Extract the (x, y) coordinate from the center of the cell holding the provided text.  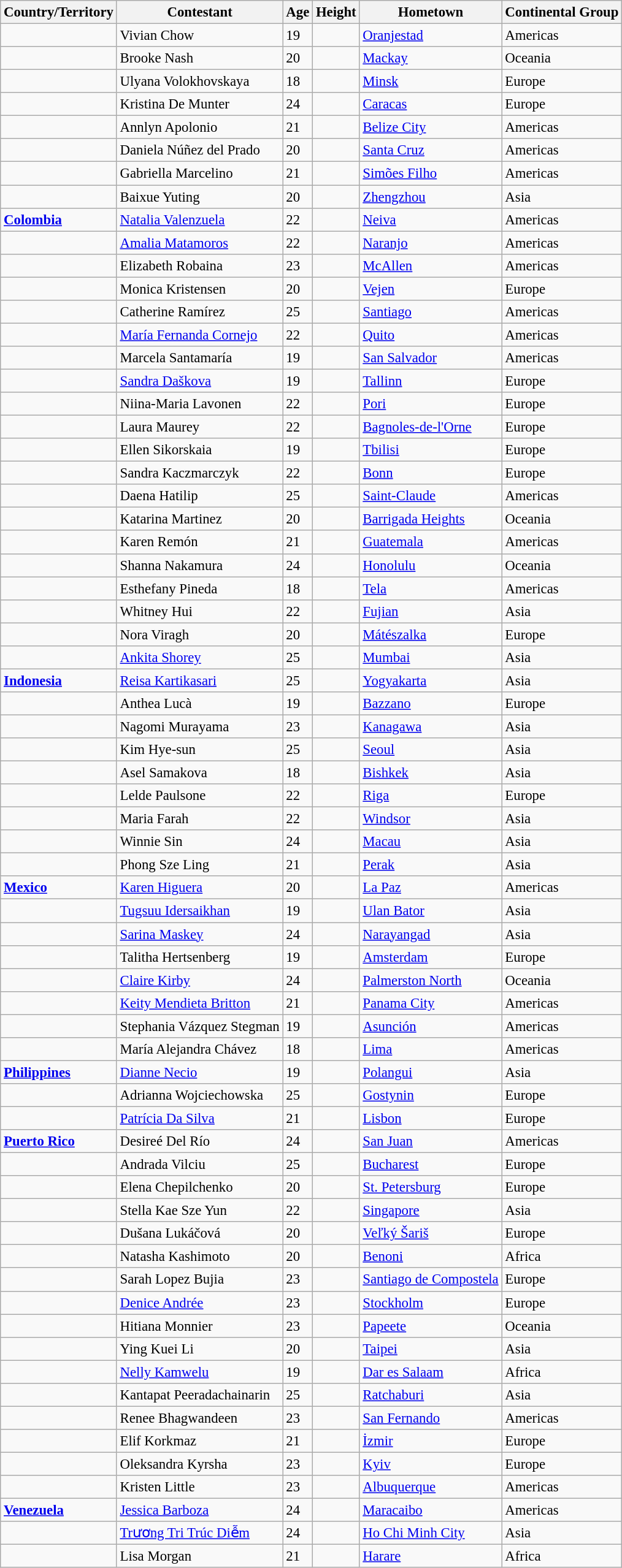
Guatemala (431, 542)
Bishkek (431, 773)
Singapore (431, 1211)
Narayangad (431, 934)
Kristen Little (200, 1487)
Albuquerque (431, 1487)
Zhengzhou (431, 197)
Phong Sze Ling (200, 865)
Vivian Chow (200, 36)
Kim Hye-sun (200, 750)
Monica Kristensen (200, 289)
Nora Viragh (200, 634)
Taipei (431, 1349)
Adrianna Wojciechowska (200, 1095)
Dianne Necio (200, 1072)
Ulan Bator (431, 911)
Harare (431, 1556)
Desireé Del Río (200, 1141)
Saint-Claude (431, 496)
Amsterdam (431, 957)
Palmerston North (431, 980)
Country/Territory (59, 12)
Panama City (431, 1003)
Patrícia Da Silva (200, 1118)
Dar es Salaam (431, 1372)
Oleksandra Kyrsha (200, 1464)
Laura Maurey (200, 427)
Tbilisi (431, 450)
Vejen (431, 289)
Catherine Ramírez (200, 312)
Puerto Rico (59, 1141)
Asunción (431, 1026)
San Salvador (431, 358)
María Alejandra Chávez (200, 1049)
Katarina Martinez (200, 519)
Shanna Nakamura (200, 565)
Keity Mendieta Britton (200, 1003)
Brooke Nash (200, 58)
Jessica Barboza (200, 1510)
Pori (431, 404)
Philippines (59, 1072)
Whitney Hui (200, 611)
Bonn (431, 473)
Reisa Kartikasari (200, 680)
Age (298, 12)
Kyiv (431, 1464)
Bucharest (431, 1165)
Continental Group (562, 12)
Bagnoles-de-l'Orne (431, 427)
İzmir (431, 1441)
Renee Bhagwandeen (200, 1418)
Stockholm (431, 1303)
McAllen (431, 265)
Tugsuu Idersaikhan (200, 911)
Natalia Valenzuela (200, 219)
Mumbai (431, 658)
Veľký Šariš (431, 1233)
Sarina Maskey (200, 934)
Stephania Vázquez Stegman (200, 1026)
Bazzano (431, 704)
Nagomi Murayama (200, 726)
Esthefany Pineda (200, 588)
Karen Remón (200, 542)
Stella Kae Sze Yun (200, 1211)
Daniela Núñez del Prado (200, 150)
Ankita Shorey (200, 658)
Minsk (431, 82)
Talitha Hertsenberg (200, 957)
Height (336, 12)
Neiva (431, 219)
Sandra Daškova (200, 381)
Claire Kirby (200, 980)
Lelde Paulsone (200, 796)
Santiago de Compostela (431, 1280)
Riga (431, 796)
Contestant (200, 12)
Perak (431, 865)
Barrigada Heights (431, 519)
St. Petersburg (431, 1187)
Hometown (431, 12)
San Juan (431, 1141)
Honolulu (431, 565)
Dušana Lukáčová (200, 1233)
Fujian (431, 611)
Windsor (431, 819)
Hitiana Monnier (200, 1326)
Colombia (59, 219)
Ellen Sikorskaia (200, 450)
Ulyana Volokhovskaya (200, 82)
Santiago (431, 312)
Winnie Sin (200, 842)
Simões Filho (431, 173)
Lisa Morgan (200, 1556)
Macau (431, 842)
San Fernando (431, 1418)
Marcela Santamaría (200, 358)
Yogyakarta (431, 680)
Annlyn Apolonio (200, 127)
Indonesia (59, 680)
Baixue Yuting (200, 197)
Caracas (431, 104)
Ho Chi Minh City (431, 1533)
Gabriella Marcelino (200, 173)
Kanagawa (431, 726)
Quito (431, 335)
Sandra Kaczmarczyk (200, 473)
Tela (431, 588)
Ratchaburi (431, 1395)
Seoul (431, 750)
Mátészalka (431, 634)
Natasha Kashimoto (200, 1257)
Amalia Matamoros (200, 243)
Lima (431, 1049)
Maracaibo (431, 1510)
Niina-Maria Lavonen (200, 404)
Nelly Kamwelu (200, 1372)
Polangui (431, 1072)
Mexico (59, 888)
Mackay (431, 58)
Tallinn (431, 381)
Oranjestad (431, 36)
Papeete (431, 1326)
Kristina De Munter (200, 104)
María Fernanda Cornejo (200, 335)
Elena Chepilchenko (200, 1187)
Kantapat Peeradachainarin (200, 1395)
Elizabeth Robaina (200, 265)
Lisbon (431, 1118)
Belize City (431, 127)
Karen Higuera (200, 888)
Gostynin (431, 1095)
Anthea Lucà (200, 704)
Andrada Vilciu (200, 1165)
Venezuela (59, 1510)
Elif Korkmaz (200, 1441)
Trương Tri Trúc Diễm (200, 1533)
La Paz (431, 888)
Daena Hatilip (200, 496)
Benoni (431, 1257)
Sarah Lopez Bujia (200, 1280)
Asel Samakova (200, 773)
Denice Andrée (200, 1303)
Santa Cruz (431, 150)
Naranjo (431, 243)
Ying Kuei Li (200, 1349)
Maria Farah (200, 819)
